Determine the [X, Y] coordinate at the center of the cell enclosing the given text.  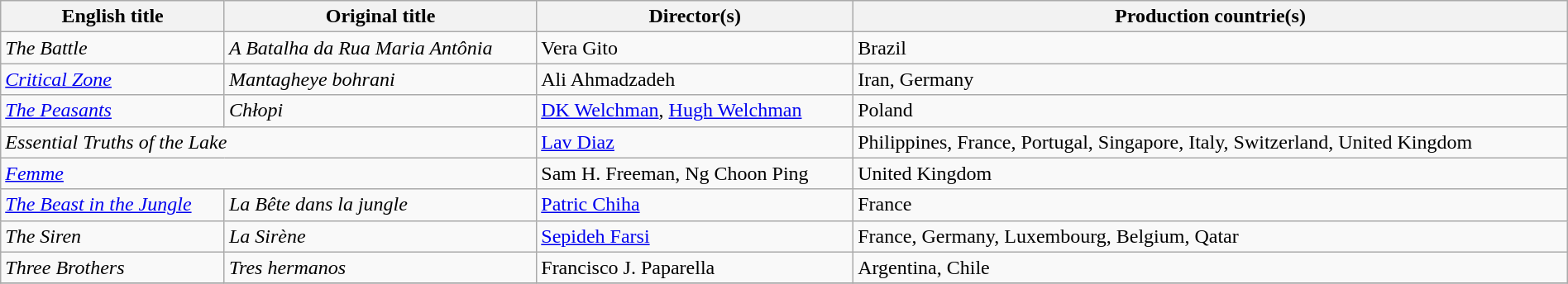
Femme [269, 173]
The Battle [112, 48]
A Batalha da Rua Maria Antônia [380, 48]
Critical Zone [112, 79]
Argentina, Chile [1211, 267]
Sam H. Freeman, Ng Choon Ping [695, 173]
France [1211, 205]
Philippines, France, Portugal, Singapore, Italy, Switzerland, United Kingdom [1211, 142]
Three Brothers [112, 267]
Production countrie(s) [1211, 17]
Brazil [1211, 48]
Mantagheye bohrani [380, 79]
Iran, Germany [1211, 79]
The Beast in the Jungle [112, 205]
The Peasants [112, 111]
Original title [380, 17]
La Bête dans la jungle [380, 205]
Patric Chiha [695, 205]
The Siren [112, 236]
Poland [1211, 111]
DK Welchman, Hugh Welchman [695, 111]
Tres hermanos [380, 267]
United Kingdom [1211, 173]
Francisco J. Paparella [695, 267]
France, Germany, Luxembourg, Belgium, Qatar [1211, 236]
Essential Truths of the Lake [269, 142]
Vera Gito [695, 48]
Chłopi [380, 111]
Director(s) [695, 17]
English title [112, 17]
Sepideh Farsi [695, 236]
Lav Diaz [695, 142]
Ali Ahmadzadeh [695, 79]
La Sirène [380, 236]
